Detect which cell encompasses the target text, then output its [X, Y] center coordinate. 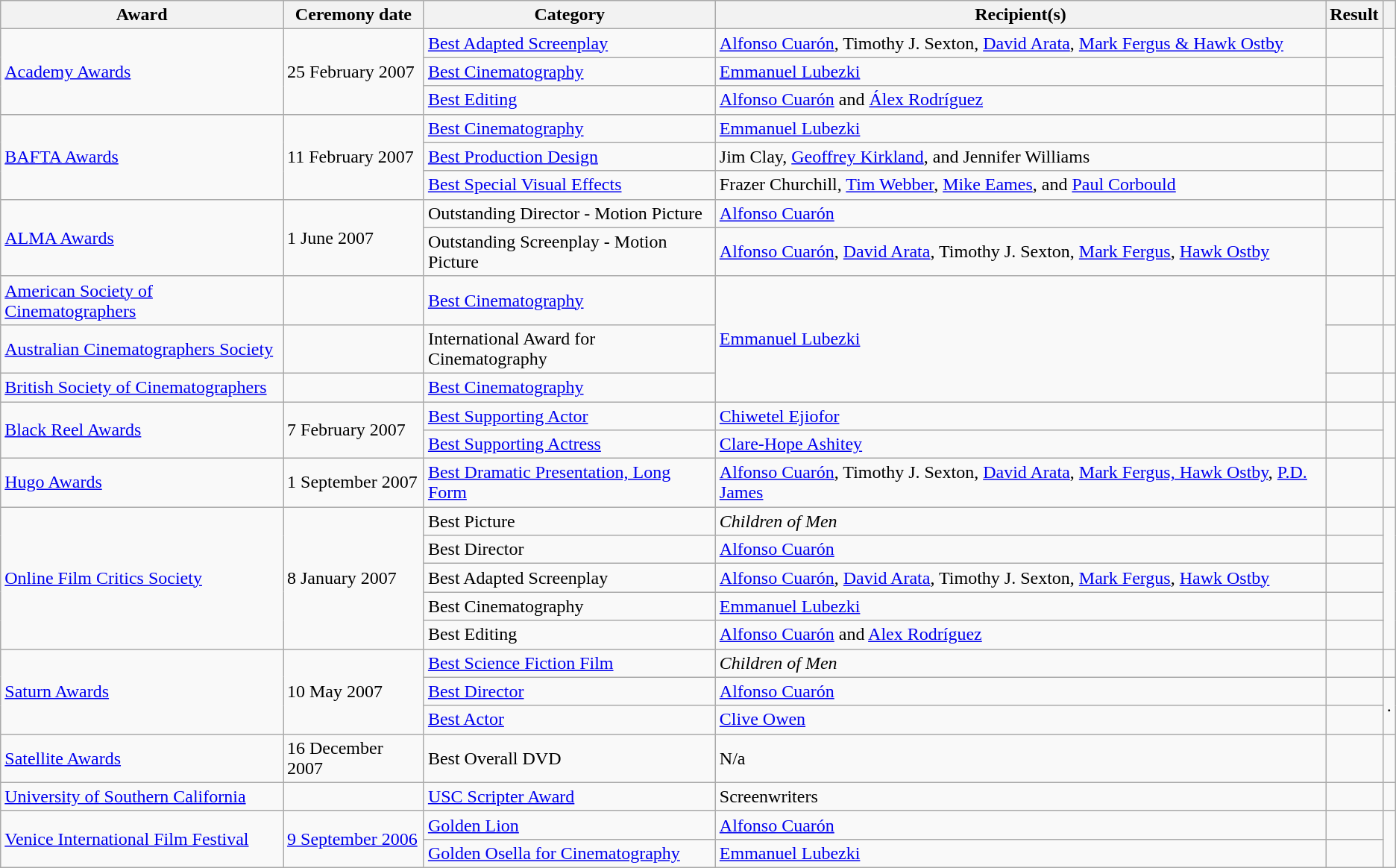
British Society of Cinematographers [142, 387]
25 February 2007 [353, 72]
USC Scripter Award [570, 796]
Golden Osella for Cinematography [570, 853]
9 September 2006 [353, 839]
Alfonso Cuarón, Timothy J. Sexton, David Arata, Mark Fergus & Hawk Ostby [1020, 43]
Clive Owen [1020, 720]
BAFTA Awards [142, 157]
ALMA Awards [142, 237]
Best Production Design [570, 157]
Australian Cinematographers Society [142, 349]
Golden Lion [570, 825]
Academy Awards [142, 72]
1 September 2007 [353, 483]
Best Science Fiction Film [570, 663]
Outstanding Screenplay - Motion Picture [570, 252]
International Award for Cinematography [570, 349]
Satellite Awards [142, 758]
1 June 2007 [353, 237]
Ceremony date [353, 15]
7 February 2007 [353, 430]
Alfonso Cuarón and Alex Rodríguez [1020, 635]
Clare-Hope Ashitey [1020, 444]
Hugo Awards [142, 483]
Best Special Visual Effects [570, 185]
Best Actor [570, 720]
8 January 2007 [353, 578]
Alfonso Cuarón, Timothy J. Sexton, David Arata, Mark Fergus, Hawk Ostby, P.D. James [1020, 483]
. [1389, 705]
Award [142, 15]
Alfonso Cuarón and Álex Rodríguez [1020, 100]
Recipient(s) [1020, 15]
Saturn Awards [142, 691]
Best Supporting Actress [570, 444]
Screenwriters [1020, 796]
11 February 2007 [353, 157]
Category [570, 15]
Best Supporting Actor [570, 415]
American Society of Cinematographers [142, 300]
Black Reel Awards [142, 430]
Chiwetel Ejiofor [1020, 415]
Best Picture [570, 521]
Frazer Churchill, Tim Webber, Mike Eames, and Paul Corbould [1020, 185]
Online Film Critics Society [142, 578]
10 May 2007 [353, 691]
University of Southern California [142, 796]
Best Dramatic Presentation, Long Form [570, 483]
Jim Clay, Geoffrey Kirkland, and Jennifer Williams [1020, 157]
Best Overall DVD [570, 758]
Outstanding Director - Motion Picture [570, 213]
Result [1354, 15]
N/a [1020, 758]
Venice International Film Festival [142, 839]
16 December 2007 [353, 758]
